Return the [x, y] coordinate for the center point of the cell that contains the specified text.  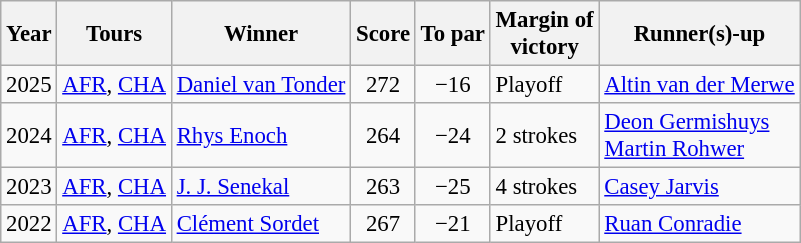
4 strokes [544, 187]
J. J. Senekal [260, 187]
Margin ofvictory [544, 34]
Casey Jarvis [700, 187]
2 strokes [544, 136]
Score [384, 34]
263 [384, 187]
Runner(s)-up [700, 34]
Clément Sordet [260, 224]
264 [384, 136]
−24 [452, 136]
Altin van der Merwe [700, 85]
Daniel van Tonder [260, 85]
2023 [29, 187]
2024 [29, 136]
−21 [452, 224]
Deon Germishuys Martin Rohwer [700, 136]
2022 [29, 224]
To par [452, 34]
267 [384, 224]
−16 [452, 85]
Rhys Enoch [260, 136]
−25 [452, 187]
Year [29, 34]
Tours [114, 34]
Winner [260, 34]
Ruan Conradie [700, 224]
272 [384, 85]
2025 [29, 85]
